Identify which cell holds the provided text, then report its (x, y) central coordinate. 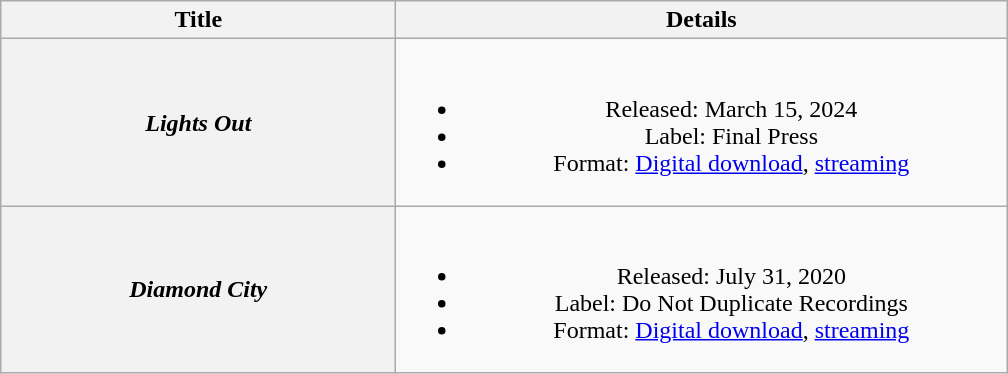
Details (702, 20)
Lights Out (198, 122)
Diamond City (198, 290)
Title (198, 20)
Released: March 15, 2024Label: Final PressFormat: Digital download, streaming (702, 122)
Released: July 31, 2020Label: Do Not Duplicate RecordingsFormat: Digital download, streaming (702, 290)
